Provide the (X, Y) coordinate of the cell's center where the given text is located.  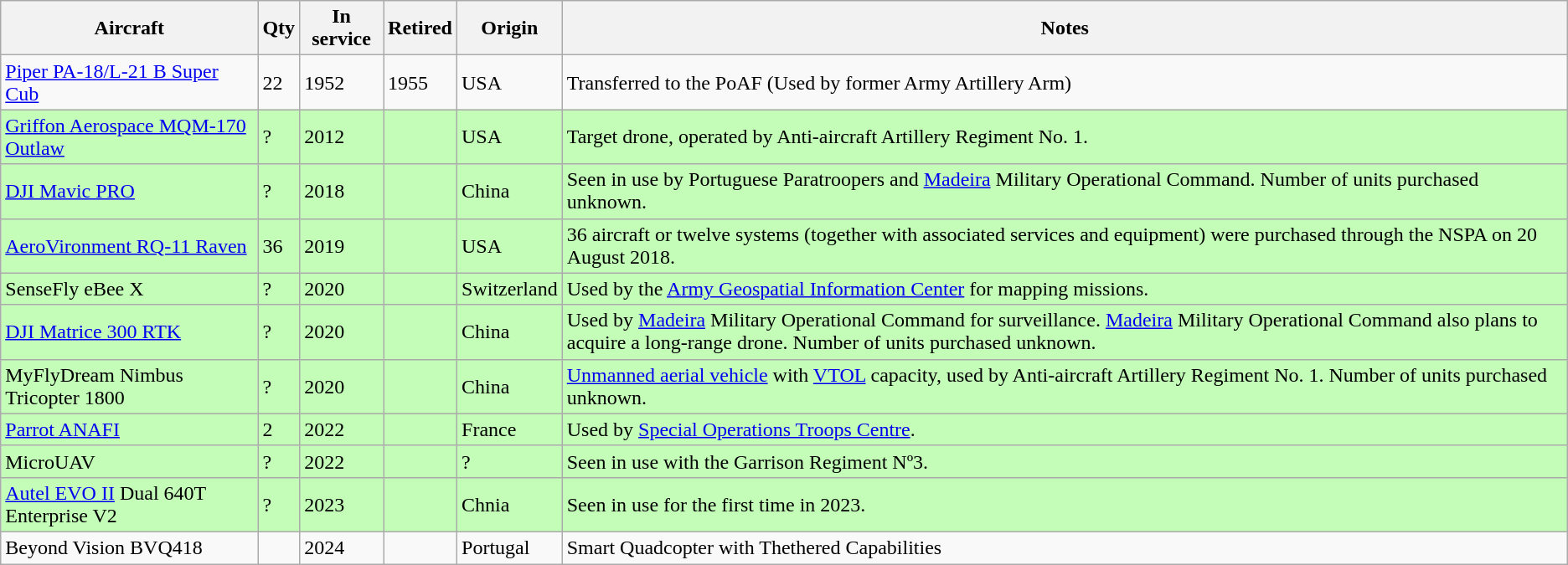
AeroVironment RQ-11 Raven (129, 246)
SenseFly eBee X (129, 289)
22 (279, 82)
Switzerland (510, 289)
Origin (510, 28)
Seen in use by Portuguese Paratroopers and Madeira Military Operational Command. Number of units purchased unknown. (1065, 191)
2023 (342, 504)
Piper PA-18/L-21 B Super Cub (129, 82)
Parrot ANAFI (129, 429)
2019 (342, 246)
France (510, 429)
Smart Quadcopter with Thethered Capabilities (1065, 547)
Used by Special Operations Troops Centre. (1065, 429)
2012 (342, 137)
Seen in use with the Garrison Regiment Nº3. (1065, 461)
Notes (1065, 28)
Beyond Vision BVQ418 (129, 547)
Griffon Aerospace MQM-170 Outlaw (129, 137)
2 (279, 429)
Qty (279, 28)
1955 (420, 82)
36 (279, 246)
Aircraft (129, 28)
Retired (420, 28)
1952 (342, 82)
Portugal (510, 547)
DJI Matrice 300 RTK (129, 331)
MicroUAV (129, 461)
Target drone, operated by Anti-aircraft Artillery Regiment No. 1. (1065, 137)
2018 (342, 191)
Unmanned aerial vehicle with VTOL capacity, used by Anti-aircraft Artillery Regiment No. 1. Number of units purchased unknown. (1065, 387)
Autel EVO II Dual 640T Enterprise V2 (129, 504)
Transferred to the PoAF (Used by former Army Artillery Arm) (1065, 82)
Used by the Army Geospatial Information Center for mapping missions. (1065, 289)
2024 (342, 547)
In service (342, 28)
MyFlyDream Nimbus Tricopter 1800 (129, 387)
36 aircraft or twelve systems (together with associated services and equipment) were purchased through the NSPA on 20 August 2018. (1065, 246)
Chnia (510, 504)
Seen in use for the first time in 2023. (1065, 504)
DJI Mavic PRO (129, 191)
